Extract the (X, Y) coordinate from the center of the cell holding the provided text.  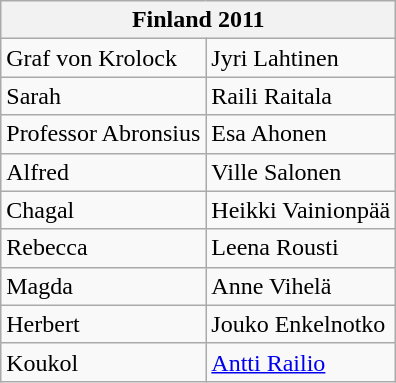
Ville Salonen (301, 172)
Professor Abronsius (104, 134)
Leena Rousti (301, 248)
Raili Raitala (301, 96)
Finland 2011 (198, 20)
Koukol (104, 362)
Jyri Lahtinen (301, 58)
Rebecca (104, 248)
Graf von Krolock (104, 58)
Magda (104, 286)
Heikki Vainionpää (301, 210)
Esa Ahonen (301, 134)
Chagal (104, 210)
Antti Railio (301, 362)
Alfred (104, 172)
Herbert (104, 324)
Sarah (104, 96)
Jouko Enkelnotko (301, 324)
Anne Vihelä (301, 286)
